Detect which cell encompasses the target text, then output its [x, y] center coordinate. 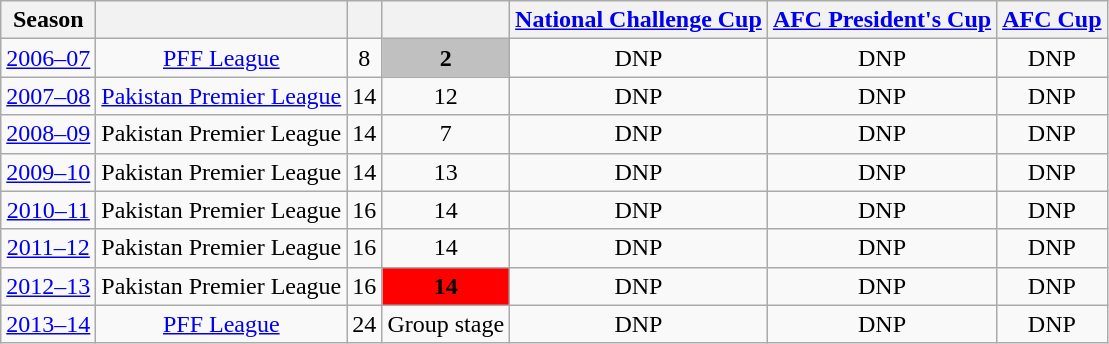
2007–08 [48, 96]
24 [364, 324]
2006–07 [48, 58]
8 [364, 58]
2009–10 [48, 172]
2 [446, 58]
Season [48, 20]
AFC Cup [1052, 20]
13 [446, 172]
Group stage [446, 324]
7 [446, 134]
2011–12 [48, 248]
2013–14 [48, 324]
2010–11 [48, 210]
2012–13 [48, 286]
12 [446, 96]
National Challenge Cup [639, 20]
AFC President's Cup [882, 20]
2008–09 [48, 134]
